Return [x, y] of the center of cell containing provided text 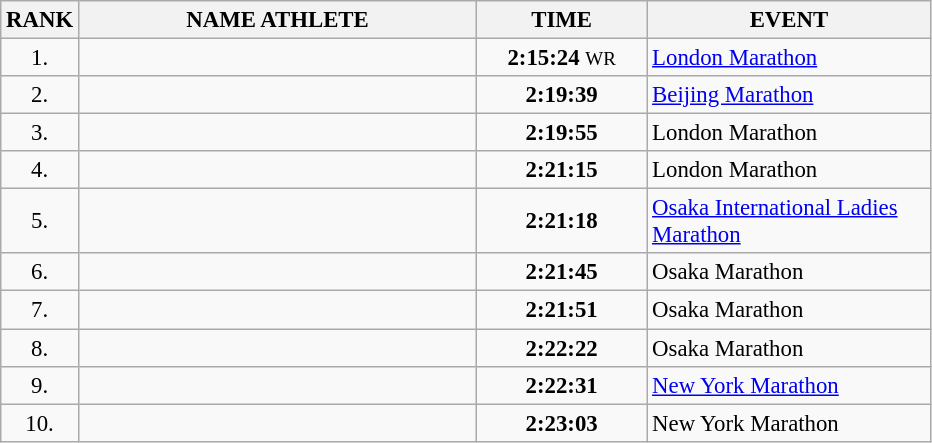
3. [40, 133]
2:22:22 [562, 348]
6. [40, 273]
RANK [40, 20]
2:21:18 [562, 222]
Beijing Marathon [789, 95]
9. [40, 385]
2:21:15 [562, 170]
7. [40, 310]
8. [40, 348]
2:21:45 [562, 273]
Osaka International Ladies Marathon [789, 222]
4. [40, 170]
10. [40, 423]
2:15:24 WR [562, 58]
EVENT [789, 20]
2:19:55 [562, 133]
2:21:51 [562, 310]
2:23:03 [562, 423]
2:22:31 [562, 385]
TIME [562, 20]
5. [40, 222]
NAME ATHLETE [277, 20]
2. [40, 95]
2:19:39 [562, 95]
1. [40, 58]
